Provide the (x, y) coordinate of the cell's center where the given text is located.  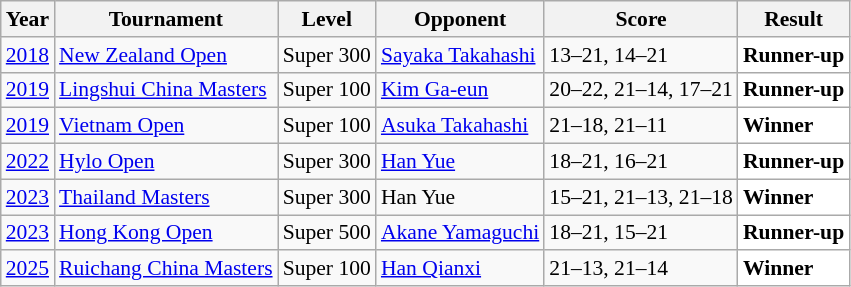
18–21, 15–21 (641, 233)
Score (641, 19)
Ruichang China Masters (166, 269)
Vietnam Open (166, 126)
Kim Ga-eun (460, 90)
Tournament (166, 19)
18–21, 16–21 (641, 162)
Year (28, 19)
Akane Yamaguchi (460, 233)
21–13, 21–14 (641, 269)
15–21, 21–13, 21–18 (641, 197)
Super 500 (327, 233)
Sayaka Takahashi (460, 55)
Result (794, 19)
Opponent (460, 19)
21–18, 21–11 (641, 126)
20–22, 21–14, 17–21 (641, 90)
2025 (28, 269)
Level (327, 19)
Hylo Open (166, 162)
Asuka Takahashi (460, 126)
13–21, 14–21 (641, 55)
Thailand Masters (166, 197)
Lingshui China Masters (166, 90)
2022 (28, 162)
Hong Kong Open (166, 233)
Han Qianxi (460, 269)
2018 (28, 55)
New Zealand Open (166, 55)
